Provide the [x, y] coordinate of the cell's center where the given text is located.  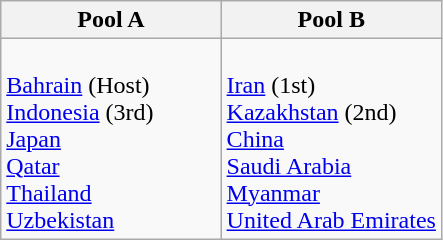
Bahrain (Host) Indonesia (3rd) Japan Qatar Thailand Uzbekistan [111, 139]
Pool A [111, 20]
Pool B [331, 20]
Iran (1st) Kazakhstan (2nd) China Saudi Arabia Myanmar United Arab Emirates [331, 139]
